Provide the (x, y) coordinate of the cell's center where the given text is located.  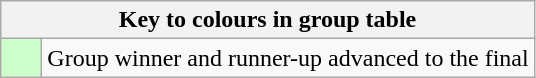
Group winner and runner-up advanced to the final (288, 58)
Key to colours in group table (268, 20)
